Return the [x, y] coordinate for the center point of the cell that contains the specified text.  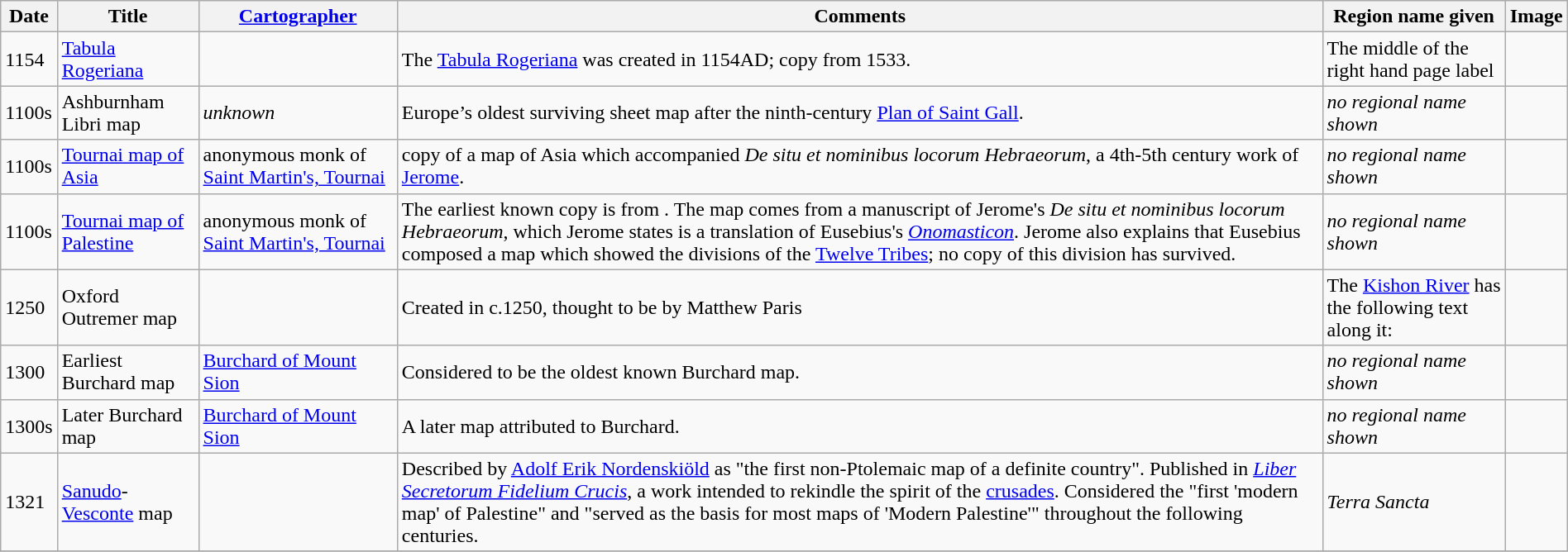
Considered to be the oldest known Burchard map. [860, 372]
1154 [29, 59]
unknown [298, 112]
1321 [29, 502]
1300s [29, 426]
Ashburnham Libri map [127, 112]
Region name given [1414, 17]
Comments [860, 17]
Tournai map of Palestine [127, 231]
1300 [29, 372]
Title [127, 17]
Created in c.1250, thought to be by Matthew Paris [860, 307]
Terra Sancta [1414, 502]
Later Burchard map [127, 426]
Image [1537, 17]
The Kishon River has the following text along it: [1414, 307]
Sanudo-Vesconte map [127, 502]
A later map attributed to Burchard. [860, 426]
Earliest Burchard map [127, 372]
Tournai map of Asia [127, 167]
Cartographer [298, 17]
copy of a map of Asia which accompanied De situ et nominibus locorum Hebraeorum, a 4th-5th century work of Jerome. [860, 167]
The middle of the right hand page label [1414, 59]
Oxford Outremer map [127, 307]
The Tabula Rogeriana was created in 1154AD; copy from 1533. [860, 59]
1250 [29, 307]
Tabula Rogeriana [127, 59]
Europe’s oldest surviving sheet map after the ninth-century Plan of Saint Gall. [860, 112]
Date [29, 17]
